Capture the cell that displays the provided text and extract its (x, y) central coordinate. 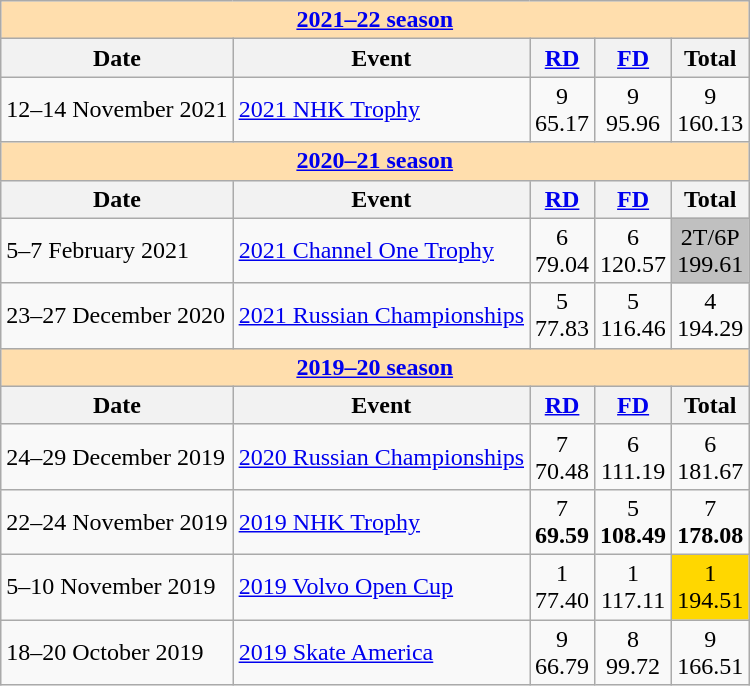
9 66.79 (562, 652)
5 116.46 (634, 316)
7 69.59 (562, 522)
6 79.04 (562, 250)
12–14 November 2021 (117, 110)
7 70.48 (562, 456)
9 166.51 (710, 652)
24–29 December 2019 (117, 456)
1 117.11 (634, 586)
2019 NHK Trophy (381, 522)
2019 Skate America (381, 652)
1 194.51 (710, 586)
5–7 February 2021 (117, 250)
8 99.72 (634, 652)
1 77.40 (562, 586)
22–24 November 2019 (117, 522)
9 160.13 (710, 110)
9 65.17 (562, 110)
5–10 November 2019 (117, 586)
2021 Channel One Trophy (381, 250)
2021–22 season (375, 20)
2020–21 season (375, 161)
7 178.08 (710, 522)
2019 Volvo Open Cup (381, 586)
23–27 December 2020 (117, 316)
2020 Russian Championships (381, 456)
18–20 October 2019 (117, 652)
2T/6P 199.61 (710, 250)
6 181.67 (710, 456)
2021 NHK Trophy (381, 110)
9 95.96 (634, 110)
2021 Russian Championships (381, 316)
6 111.19 (634, 456)
6 120.57 (634, 250)
2019–20 season (375, 367)
4 194.29 (710, 316)
5 108.49 (634, 522)
5 77.83 (562, 316)
